Extract the [x, y] coordinate from the center of the cell holding the provided text.  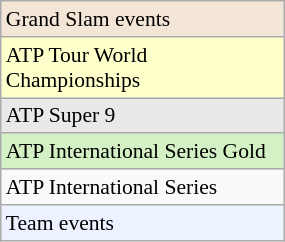
ATP International Series [142, 187]
ATP International Series Gold [142, 152]
Team events [142, 223]
Grand Slam events [142, 19]
ATP Super 9 [142, 116]
ATP Tour World Championships [142, 68]
